Locate the cell with the specified text and output its (X, Y) center coordinate. 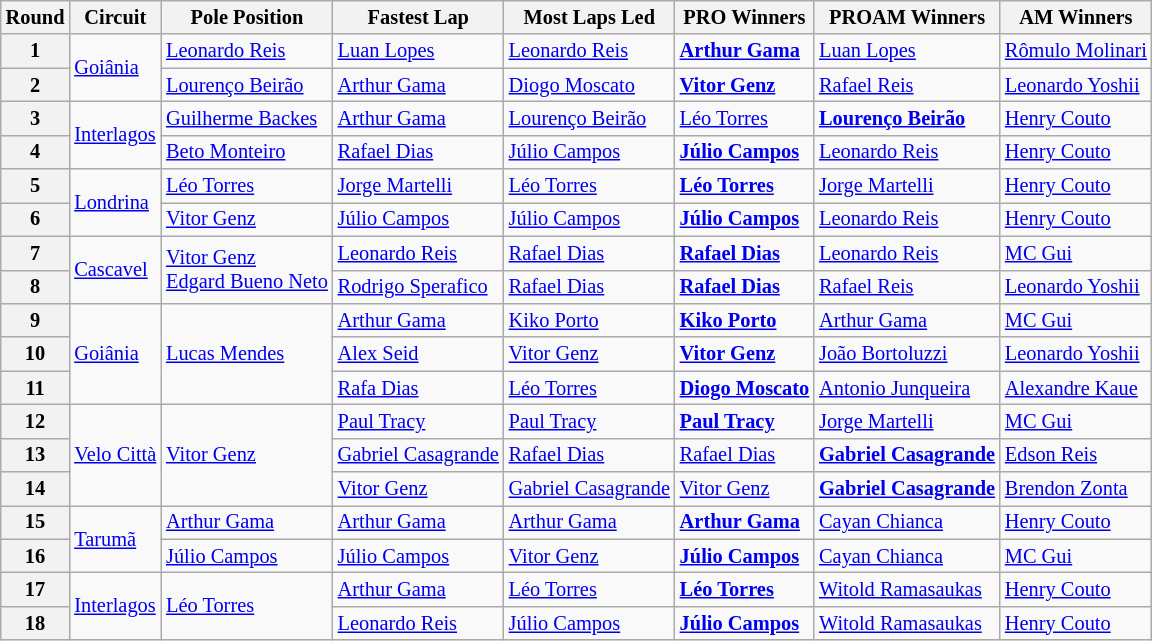
Rodrigo Sperafico (418, 287)
12 (36, 421)
11 (36, 388)
16 (36, 556)
13 (36, 455)
1 (36, 51)
14 (36, 489)
Fastest Lap (418, 17)
10 (36, 354)
Londrina (115, 202)
Beto Monteiro (247, 152)
Brendon Zonta (1076, 489)
Antonio Junqueira (907, 388)
9 (36, 320)
Circuit (115, 17)
Edson Reis (1076, 455)
AM Winners (1076, 17)
Tarumã (115, 538)
Guilherme Backes (247, 118)
Lucas Mendes (247, 354)
2 (36, 85)
Cascavel (115, 270)
Pole Position (247, 17)
PRO Winners (744, 17)
PROAM Winners (907, 17)
3 (36, 118)
Alex Seid (418, 354)
Vitor Genz Edgard Bueno Neto (247, 270)
5 (36, 186)
Alexandre Kaue (1076, 388)
Velo Città (115, 454)
Rômulo Molinari (1076, 51)
18 (36, 623)
8 (36, 287)
6 (36, 219)
15 (36, 522)
4 (36, 152)
Rafa Dias (418, 388)
João Bortoluzzi (907, 354)
7 (36, 253)
Round (36, 17)
Most Laps Led (590, 17)
17 (36, 589)
